Return the (X, Y) coordinate for the center point of the cell that contains the specified text.  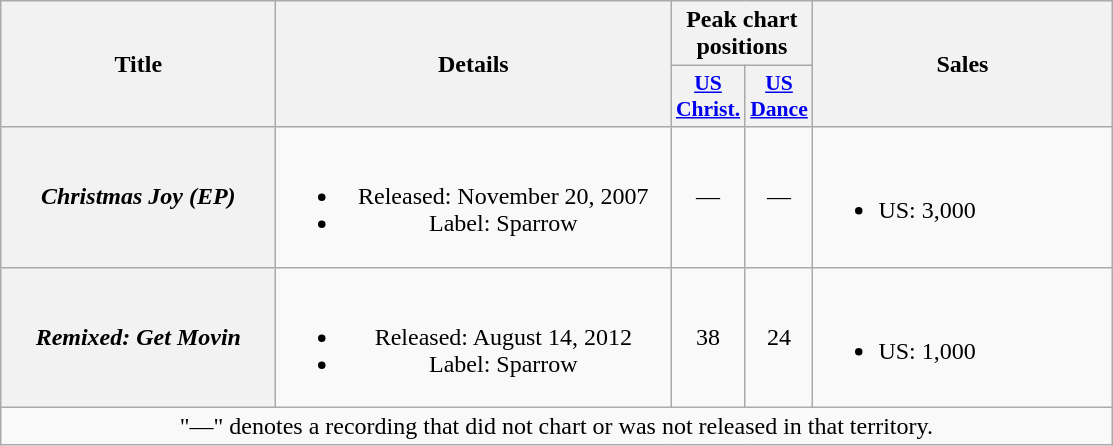
Sales (962, 64)
Peak chart positions (742, 34)
Remixed: Get Movin (138, 337)
Released: August 14, 2012Label: Sparrow (474, 337)
US: 1,000 (962, 337)
US: 3,000 (962, 197)
24 (779, 337)
38 (708, 337)
USChrist. (708, 96)
US Dance (779, 96)
Details (474, 64)
Christmas Joy (EP) (138, 197)
Title (138, 64)
Released: November 20, 2007Label: Sparrow (474, 197)
"—" denotes a recording that did not chart or was not released in that territory. (556, 426)
